Output the (x, y) coordinate of the center of the cell containing the given text.  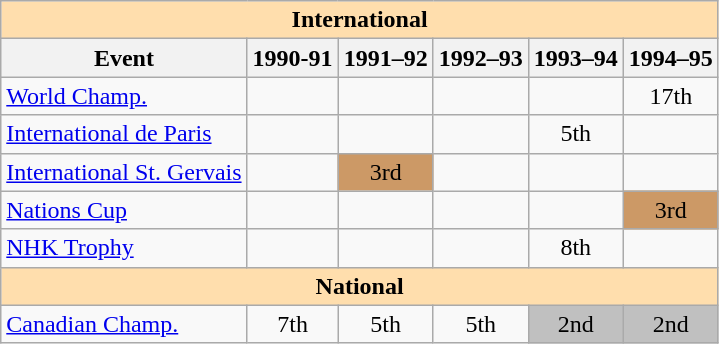
NHK Trophy (124, 248)
Nations Cup (124, 210)
International de Paris (124, 134)
1990-91 (292, 58)
Canadian Champ. (124, 324)
1994–95 (670, 58)
International (360, 20)
Event (124, 58)
World Champ. (124, 96)
7th (292, 324)
International St. Gervais (124, 172)
1991–92 (386, 58)
1992–93 (480, 58)
National (360, 286)
1993–94 (576, 58)
17th (670, 96)
8th (576, 248)
